Determine the [X, Y] coordinate at the center of the cell enclosing the given text.  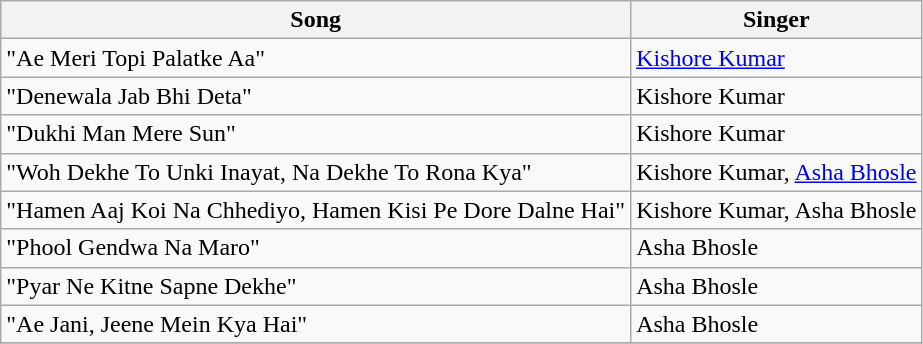
"Denewala Jab Bhi Deta" [316, 96]
"Ae Jani, Jeene Mein Kya Hai" [316, 324]
"Woh Dekhe To Unki Inayat, Na Dekhe To Rona Kya" [316, 172]
Singer [776, 20]
"Phool Gendwa Na Maro" [316, 248]
"Dukhi Man Mere Sun" [316, 134]
"Ae Meri Topi Palatke Aa" [316, 58]
Song [316, 20]
"Pyar Ne Kitne Sapne Dekhe" [316, 286]
"Hamen Aaj Koi Na Chhediyo, Hamen Kisi Pe Dore Dalne Hai" [316, 210]
